Locate the cell with the specified text and output its (x, y) center coordinate. 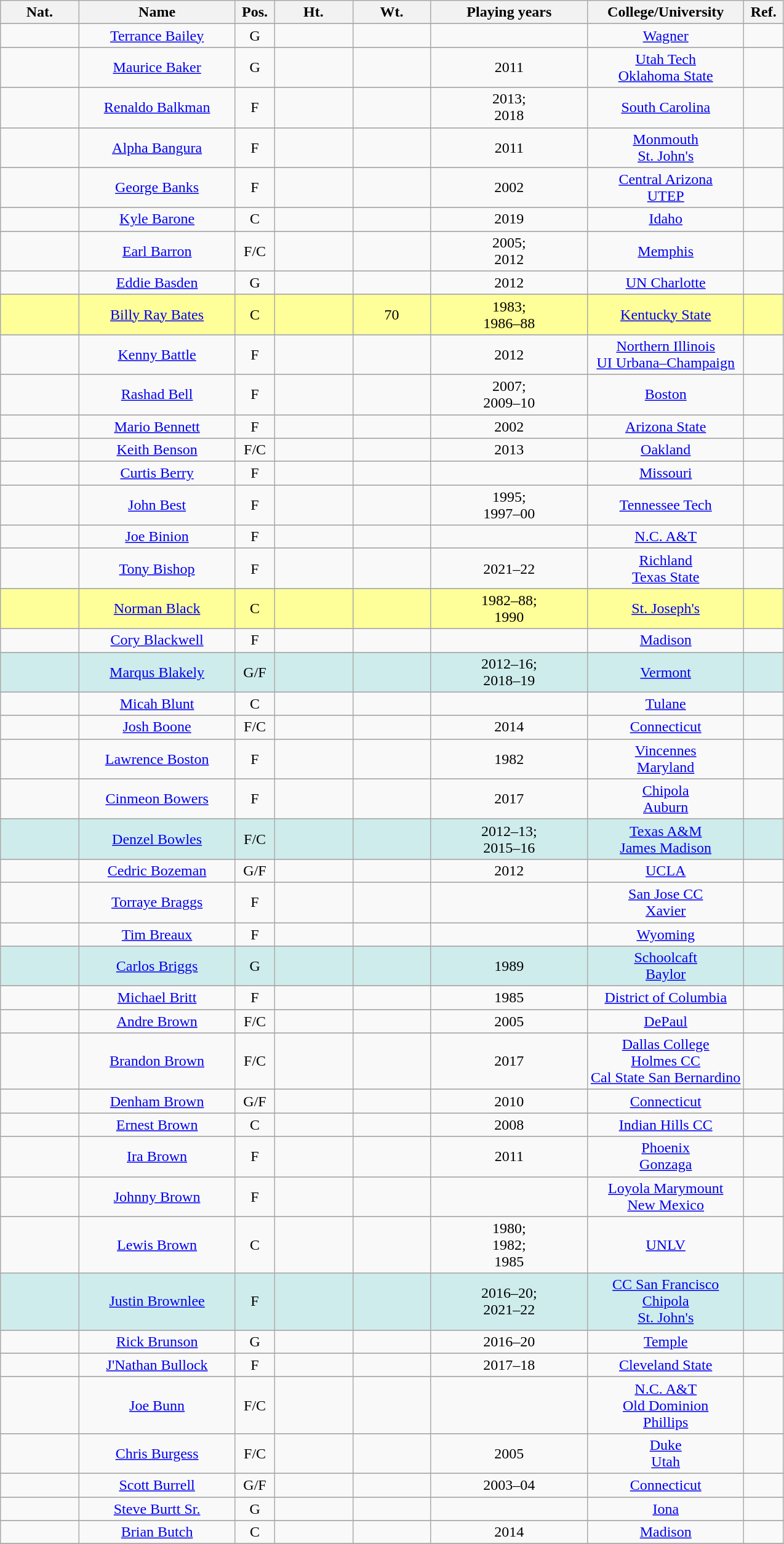
DukeUtah (666, 1453)
Vermont (666, 672)
Wt. (391, 12)
Brian Butch (157, 1532)
Justin Brownlee (157, 1301)
Earl Barron (157, 251)
RichlandTexas State (666, 569)
VincennesMaryland (666, 758)
Micah Blunt (157, 704)
Temple (666, 1341)
St. Joseph's (666, 608)
Cleveland State (666, 1365)
UNLV (666, 1245)
Tim Breaux (157, 934)
Eddie Basden (157, 283)
2005;2012 (509, 251)
Kyle Barone (157, 219)
2019 (509, 219)
Tony Bishop (157, 569)
Indian Hills CC (666, 1125)
2010 (509, 1101)
Michael Britt (157, 998)
2003–04 (509, 1485)
1989 (509, 967)
South Carolina (666, 107)
Curtis Berry (157, 473)
Central ArizonaUTEP (666, 187)
2016–20 (509, 1341)
Johnny Brown (157, 1197)
2016–20;2021–22 (509, 1301)
Lewis Brown (157, 1245)
Playing years (509, 12)
2012–16;2018–19 (509, 672)
2007;2009–10 (509, 394)
Dallas CollegeHolmes CCCal State San Bernardino (666, 1061)
Pos. (255, 12)
Ht. (314, 12)
Name (157, 12)
Terrance Bailey (157, 36)
Denham Brown (157, 1101)
Josh Boone (157, 727)
Renaldo Balkman (157, 107)
Alpha Bangura (157, 148)
N.C. A&T (666, 537)
Torraye Braggs (157, 903)
N.C. A&TOld DominionPhillips (666, 1405)
CC San FranciscoChipolaSt. John's (666, 1301)
Steve Burtt Sr. (157, 1509)
Kentucky State (666, 314)
Billy Ray Bates (157, 314)
Memphis (666, 251)
Carlos Briggs (157, 967)
San Jose CCXavier (666, 903)
Wyoming (666, 934)
George Banks (157, 187)
Nat. (39, 12)
Loyola MarymountNew Mexico (666, 1197)
SchoolcaftBaylor (666, 967)
1983;1986–88 (509, 314)
2012–13;2015–16 (509, 838)
Cory Blackwell (157, 640)
PhoenixGonzaga (666, 1156)
1982–88;1990 (509, 608)
2013;2018 (509, 107)
MonmouthSt. John's (666, 148)
2017–18 (509, 1365)
UN Charlotte (666, 283)
Joe Binion (157, 537)
DePaul (666, 1021)
Arizona State (666, 427)
1995;1997–00 (509, 505)
Marqus Blakely (157, 672)
1982 (509, 758)
Tennessee Tech (666, 505)
Mario Bennett (157, 427)
UCLA (666, 871)
Wagner (666, 36)
Norman Black (157, 608)
Ref. (764, 12)
Rick Brunson (157, 1341)
Kenny Battle (157, 355)
Ernest Brown (157, 1125)
John Best (157, 505)
District of Columbia (666, 998)
Iona (666, 1509)
Utah TechOklahoma State (666, 68)
Brandon Brown (157, 1061)
Missouri (666, 473)
Lawrence Boston (157, 758)
Northern IllinoisUI Urbana–Champaign (666, 355)
2013 (509, 450)
70 (391, 314)
1985 (509, 998)
Cedric Bozeman (157, 871)
Scott Burrell (157, 1485)
2021–22 (509, 569)
Idaho (666, 219)
1980;1982;1985 (509, 1245)
Denzel Bowles (157, 838)
2008 (509, 1125)
Cinmeon Bowers (157, 799)
Tulane (666, 704)
Oakland (666, 450)
Maurice Baker (157, 68)
Boston (666, 394)
Chris Burgess (157, 1453)
Keith Benson (157, 450)
ChipolaAuburn (666, 799)
Andre Brown (157, 1021)
Joe Bunn (157, 1405)
Texas A&MJames Madison (666, 838)
College/University (666, 12)
Ira Brown (157, 1156)
J'Nathan Bullock (157, 1365)
Rashad Bell (157, 394)
